Find where the given text appears and provide that cell's center as (X, Y) coordinate. 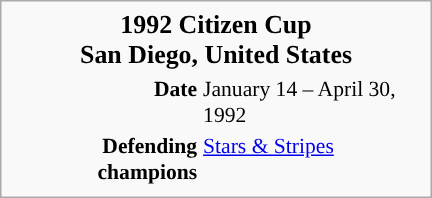
January 14 – April 30, 1992 (313, 102)
1992 Citizen CupSan Diego, United States (216, 40)
Stars & Stripes (313, 159)
Date (104, 102)
Defending champions (104, 159)
